Locate the cell with the specified text and output its [x, y] center coordinate. 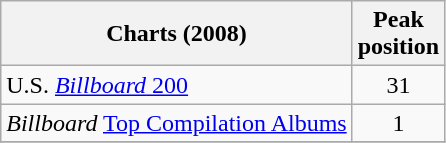
Charts (2008) [176, 34]
Peakposition [398, 34]
Billboard Top Compilation Albums [176, 123]
U.S. Billboard 200 [176, 85]
1 [398, 123]
31 [398, 85]
